For the text-containing cell, return its midpoint in [X, Y] coordinate format. 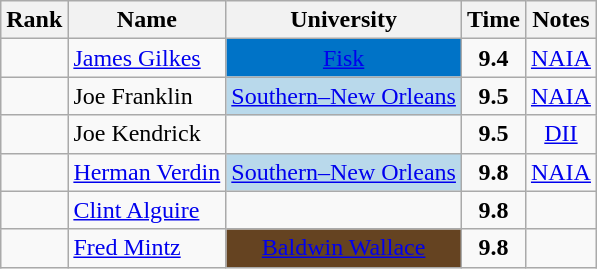
9.4 [493, 58]
Name [147, 20]
Rank [34, 20]
Herman Verdin [147, 172]
Notes [560, 20]
James Gilkes [147, 58]
Clint Alguire [147, 210]
Time [493, 20]
Joe Kendrick [147, 134]
Joe Franklin [147, 96]
Fred Mintz [147, 248]
DII [560, 134]
Fisk [344, 58]
University [344, 20]
Baldwin Wallace [344, 248]
